Detect which cell encompasses the target text, then output its (x, y) center coordinate. 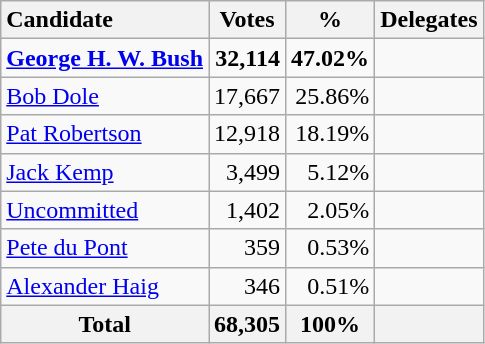
Candidate (105, 20)
George H. W. Bush (105, 58)
2.05% (330, 210)
Total (105, 324)
Uncommitted (105, 210)
Votes (248, 20)
47.02% (330, 58)
18.19% (330, 134)
25.86% (330, 96)
100% (330, 324)
5.12% (330, 172)
Pat Robertson (105, 134)
346 (248, 286)
32,114 (248, 58)
0.51% (330, 286)
Pete du Pont (105, 248)
68,305 (248, 324)
Jack Kemp (105, 172)
Alexander Haig (105, 286)
3,499 (248, 172)
Delegates (429, 20)
% (330, 20)
17,667 (248, 96)
1,402 (248, 210)
359 (248, 248)
0.53% (330, 248)
12,918 (248, 134)
Bob Dole (105, 96)
